Find where the given text appears and provide that cell's center as (x, y) coordinate. 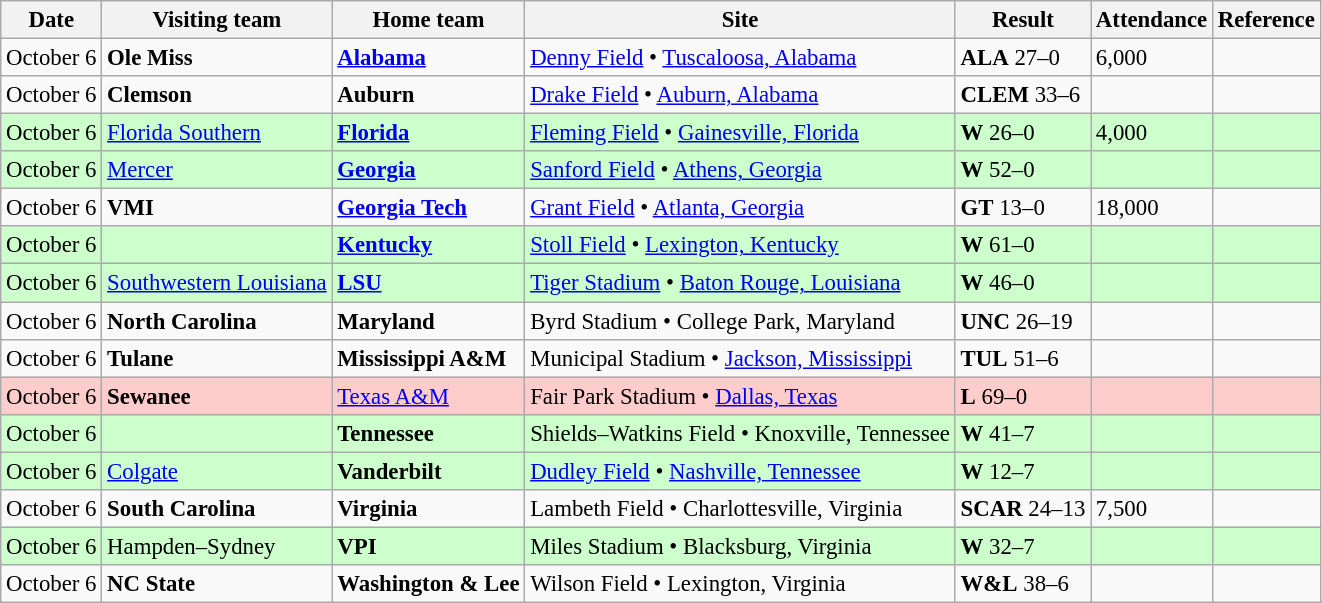
Tulane (217, 358)
18,000 (1152, 208)
Municipal Stadium • Jackson, Mississippi (740, 358)
W 32–7 (1022, 546)
Tennessee (428, 433)
Fair Park Stadium • Dallas, Texas (740, 396)
Texas A&M (428, 396)
Home team (428, 20)
Visiting team (217, 20)
Site (740, 20)
Vanderbilt (428, 471)
4,000 (1152, 133)
Fleming Field • Gainesville, Florida (740, 133)
W 12–7 (1022, 471)
Southwestern Louisiana (217, 283)
Mercer (217, 170)
Lambeth Field • Charlottesville, Virginia (740, 509)
W 61–0 (1022, 245)
Result (1022, 20)
GT 13–0 (1022, 208)
Attendance (1152, 20)
W&L 38–6 (1022, 584)
Florida Southern (217, 133)
South Carolina (217, 509)
Clemson (217, 95)
Georgia Tech (428, 208)
VPI (428, 546)
Grant Field • Atlanta, Georgia (740, 208)
Tiger Stadium • Baton Rouge, Louisiana (740, 283)
W 41–7 (1022, 433)
NC State (217, 584)
TUL 51–6 (1022, 358)
Ole Miss (217, 58)
Georgia (428, 170)
Denny Field • Tuscaloosa, Alabama (740, 58)
Alabama (428, 58)
ALA 27–0 (1022, 58)
Shields–Watkins Field • Knoxville, Tennessee (740, 433)
Sanford Field • Athens, Georgia (740, 170)
UNC 26–19 (1022, 321)
Washington & Lee (428, 584)
North Carolina (217, 321)
6,000 (1152, 58)
Auburn (428, 95)
W 46–0 (1022, 283)
CLEM 33–6 (1022, 95)
SCAR 24–13 (1022, 509)
7,500 (1152, 509)
Virginia (428, 509)
Dudley Field • Nashville, Tennessee (740, 471)
Miles Stadium • Blacksburg, Virginia (740, 546)
Kentucky (428, 245)
Sewanee (217, 396)
Stoll Field • Lexington, Kentucky (740, 245)
Maryland (428, 321)
W 52–0 (1022, 170)
Date (52, 20)
Hampden–Sydney (217, 546)
VMI (217, 208)
W 26–0 (1022, 133)
Wilson Field • Lexington, Virginia (740, 584)
LSU (428, 283)
Mississippi A&M (428, 358)
Florida (428, 133)
L 69–0 (1022, 396)
Drake Field • Auburn, Alabama (740, 95)
Reference (1267, 20)
Colgate (217, 471)
Byrd Stadium • College Park, Maryland (740, 321)
